Find where the given text appears and provide that cell's center as (x, y) coordinate. 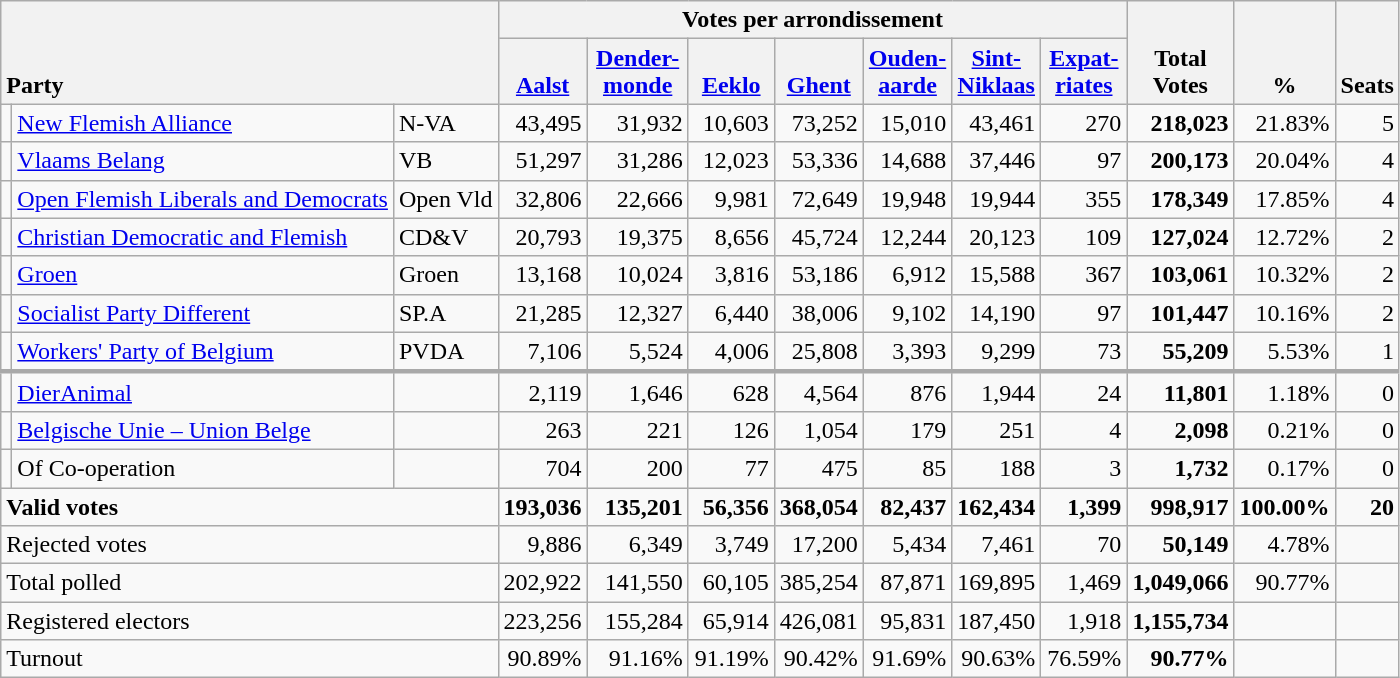
1,155,734 (1180, 621)
15,010 (907, 123)
178,349 (1180, 199)
New Flemish Alliance (203, 123)
SP.A (446, 313)
CD&V (446, 237)
1.18% (1284, 392)
200,173 (1180, 161)
221 (638, 430)
5 (1367, 123)
876 (907, 392)
19,944 (996, 199)
Eeklo (731, 72)
PVDA (446, 352)
14,688 (907, 161)
155,284 (638, 621)
4,564 (818, 392)
475 (818, 468)
1,918 (1084, 621)
91.16% (638, 659)
60,105 (731, 583)
70 (1084, 545)
DierAnimal (203, 392)
90.42% (818, 659)
Party (250, 52)
43,461 (996, 123)
1,646 (638, 392)
1 (1367, 352)
25,808 (818, 352)
5,434 (907, 545)
12,023 (731, 161)
31,286 (638, 161)
53,186 (818, 275)
10.32% (1284, 275)
22,666 (638, 199)
0.21% (1284, 430)
1,054 (818, 430)
17,200 (818, 545)
95,831 (907, 621)
Total polled (250, 583)
998,917 (1180, 507)
Dender- monde (638, 72)
2,119 (542, 392)
385,254 (818, 583)
4,006 (731, 352)
73,252 (818, 123)
32,806 (542, 199)
51,297 (542, 161)
7,461 (996, 545)
8,656 (731, 237)
3,749 (731, 545)
19,948 (907, 199)
426,081 (818, 621)
109 (1084, 237)
Open Flemish Liberals and Democrats (203, 199)
179 (907, 430)
14,190 (996, 313)
368,054 (818, 507)
10,024 (638, 275)
1,399 (1084, 507)
Sint-Niklaas (996, 72)
73 (1084, 352)
9,886 (542, 545)
218,023 (1180, 123)
Of Co-operation (203, 468)
90.63% (996, 659)
200 (638, 468)
Socialist Party Different (203, 313)
85 (907, 468)
15,588 (996, 275)
43,495 (542, 123)
20,123 (996, 237)
55,209 (1180, 352)
82,437 (907, 507)
53,336 (818, 161)
45,724 (818, 237)
270 (1084, 123)
19,375 (638, 237)
169,895 (996, 583)
VB (446, 161)
1,049,066 (1180, 583)
135,201 (638, 507)
91.19% (731, 659)
Aalst (542, 72)
50,149 (1180, 545)
21.83% (1284, 123)
Open Vld (446, 199)
Ouden- aarde (907, 72)
12.72% (1284, 237)
3,816 (731, 275)
628 (731, 392)
72,649 (818, 199)
13,168 (542, 275)
12,244 (907, 237)
101,447 (1180, 313)
3 (1084, 468)
5,524 (638, 352)
100.00% (1284, 507)
87,871 (907, 583)
Votes per arrondissement (812, 20)
10,603 (731, 123)
Christian Democratic and Flemish (203, 237)
Workers' Party of Belgium (203, 352)
Turnout (250, 659)
162,434 (996, 507)
3,393 (907, 352)
7,106 (542, 352)
2,098 (1180, 430)
704 (542, 468)
38,006 (818, 313)
56,356 (731, 507)
% (1284, 52)
127,024 (1180, 237)
202,922 (542, 583)
187,450 (996, 621)
65,914 (731, 621)
37,446 (996, 161)
0.17% (1284, 468)
Rejected votes (250, 545)
90.89% (542, 659)
N-VA (446, 123)
Ghent (818, 72)
126 (731, 430)
20,793 (542, 237)
193,036 (542, 507)
188 (996, 468)
355 (1084, 199)
9,299 (996, 352)
Seats (1367, 52)
Registered electors (250, 621)
11,801 (1180, 392)
367 (1084, 275)
17.85% (1284, 199)
76.59% (1084, 659)
21,285 (542, 313)
6,349 (638, 545)
24 (1084, 392)
4.78% (1284, 545)
1,469 (1084, 583)
91.69% (907, 659)
12,327 (638, 313)
1,732 (1180, 468)
141,550 (638, 583)
Vlaams Belang (203, 161)
31,932 (638, 123)
Valid votes (250, 507)
263 (542, 430)
9,981 (731, 199)
77 (731, 468)
20 (1367, 507)
223,256 (542, 621)
Belgische Unie – Union Belge (203, 430)
10.16% (1284, 313)
103,061 (1180, 275)
9,102 (907, 313)
20.04% (1284, 161)
1,944 (996, 392)
6,912 (907, 275)
5.53% (1284, 352)
Total Votes (1180, 52)
251 (996, 430)
6,440 (731, 313)
Expat- riates (1084, 72)
